Extract the (x, y) coordinate from the center of the cell holding the provided text.  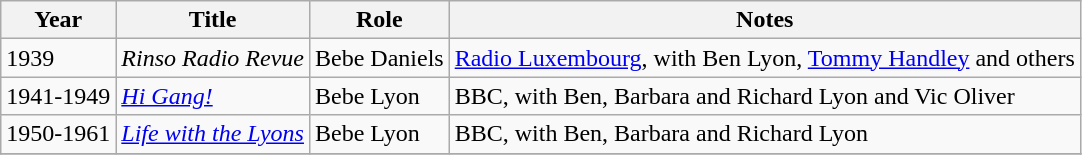
1939 (58, 58)
BBC, with Ben, Barbara and Richard Lyon and Vic Oliver (764, 96)
1941-1949 (58, 96)
Radio Luxembourg, with Ben Lyon, Tommy Handley and others (764, 58)
Hi Gang! (213, 96)
Notes (764, 20)
Rinso Radio Revue (213, 58)
1950-1961 (58, 134)
Life with the Lyons (213, 134)
Title (213, 20)
Role (379, 20)
Year (58, 20)
BBC, with Ben, Barbara and Richard Lyon (764, 134)
Bebe Daniels (379, 58)
